Scan for the cell matching the given text and deliver its (x, y) coordinate at center. 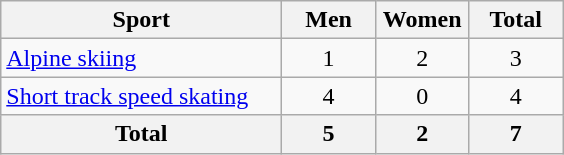
3 (516, 58)
7 (516, 134)
Short track speed skating (142, 96)
5 (329, 134)
Alpine skiing (142, 58)
0 (422, 96)
Women (422, 20)
Men (329, 20)
Sport (142, 20)
1 (329, 58)
